Identify which cell holds the provided text, then report its [x, y] central coordinate. 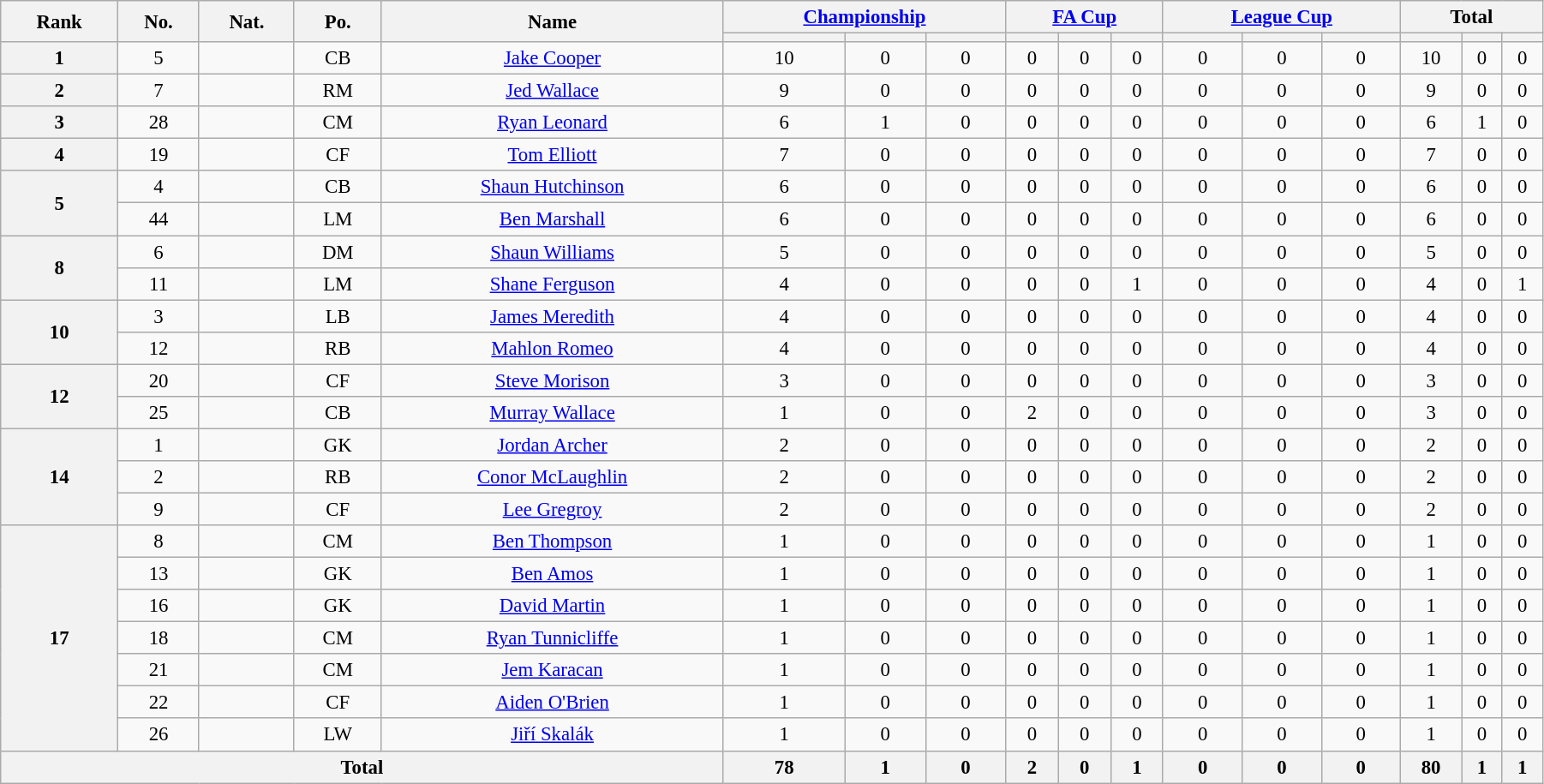
Lee Gregroy [552, 509]
Ryan Leonard [552, 123]
Murray Wallace [552, 413]
80 [1431, 767]
No. [159, 21]
RM [338, 91]
21 [159, 670]
Conor McLaughlin [552, 477]
22 [159, 703]
Steve Morison [552, 380]
Shane Ferguson [552, 284]
20 [159, 380]
11 [159, 284]
Shaun Hutchinson [552, 188]
17 [60, 637]
Aiden O'Brien [552, 703]
13 [159, 574]
28 [159, 123]
18 [159, 638]
78 [784, 767]
14 [60, 476]
James Meredith [552, 316]
Ben Marshall [552, 219]
Jordan Archer [552, 445]
LB [338, 316]
League Cup [1282, 17]
44 [159, 219]
Jiří Skalák [552, 735]
Championship [865, 17]
26 [159, 735]
Po. [338, 21]
David Martin [552, 606]
Mahlon Romeo [552, 348]
Tom Elliott [552, 155]
FA Cup [1085, 17]
19 [159, 155]
Name [552, 21]
Ben Amos [552, 574]
DM [338, 252]
16 [159, 606]
Rank [60, 21]
25 [159, 413]
Nat. [247, 21]
Jake Cooper [552, 58]
Jem Karacan [552, 670]
Shaun Williams [552, 252]
LW [338, 735]
Ryan Tunnicliffe [552, 638]
Ben Thompson [552, 542]
Jed Wallace [552, 91]
